From the cell containing the given text, extract its center point as [x, y] coordinate. 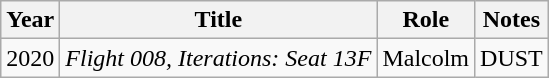
Flight 008, Iterations: Seat 13F [218, 58]
Malcolm [426, 58]
Title [218, 20]
2020 [30, 58]
Notes [512, 20]
Role [426, 20]
DUST [512, 58]
Year [30, 20]
